Search for the cell housing the specified text and yield its (x, y) center coordinate. 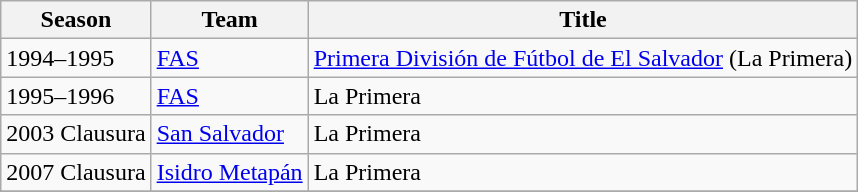
Team (230, 20)
Primera División de Fútbol de El Salvador (La Primera) (583, 58)
1994–1995 (76, 58)
Isidro Metapán (230, 172)
Title (583, 20)
2003 Clausura (76, 134)
2007 Clausura (76, 172)
1995–1996 (76, 96)
Season (76, 20)
San Salvador (230, 134)
